From the cell containing the given text, extract its center point as (x, y) coordinate. 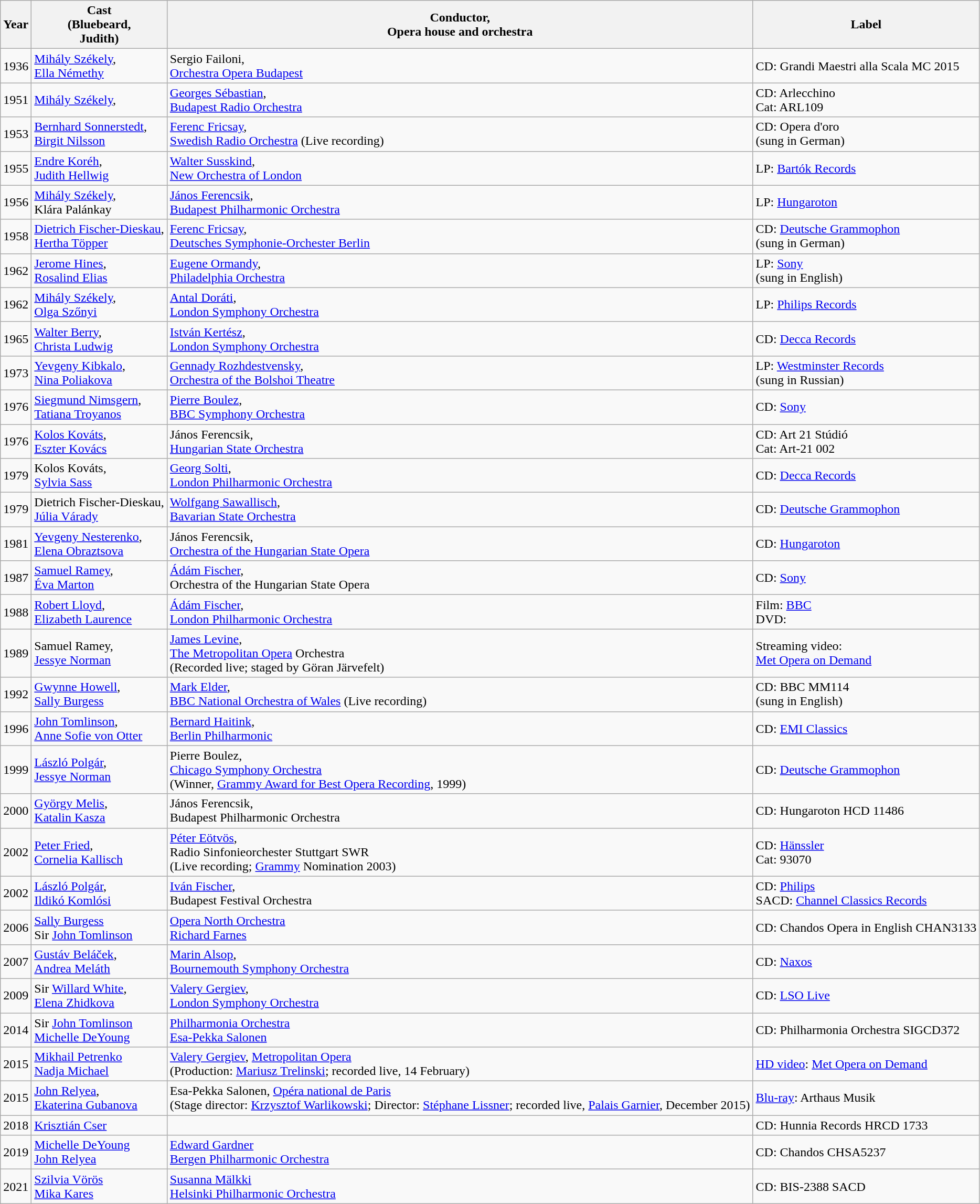
Pierre Boulez,BBC Symphony Orchestra (460, 407)
Gennady Rozhdestvensky,Orchestra of the Bolshoi Theatre (460, 372)
Label (866, 25)
Mihály Székely,Olga Szőnyi (100, 304)
Mihály Székely, (100, 100)
Mihály Székely,Ella Némethy (100, 66)
LP: Westminster Records(sung in Russian) (866, 372)
Ferenc Fricsay,Deutsches Symphonie-Orchester Berlin (460, 236)
Michelle DeYoungJohn Relyea (100, 1152)
LP: Hungaroton (866, 203)
Yevgeny Kibkalo,Nina Poliakova (100, 372)
CD: Naxos (866, 961)
1989 (16, 653)
Ádám Fischer,London Philharmonic Orchestra (460, 612)
János Ferencsik,Hungarian State Orchestra (460, 441)
Robert Lloyd,Elizabeth Laurence (100, 612)
CD: Opera d'oro(sung in German) (866, 134)
LP: Sony(sung in English) (866, 271)
Péter Eötvös,Radio Sinfonieorchester Stuttgart SWR(Live recording; Grammy Nomination 2003) (460, 852)
László Polgár,Ildikó Komlósi (100, 893)
Conductor,Opera house and orchestra (460, 25)
Mark Elder,BBC National Orchestra of Wales (Live recording) (460, 695)
CD: Hungaroton (866, 544)
Endre Koréh,Judith Hellwig (100, 168)
Philharmonia OrchestraEsa-Pekka Salonen (460, 1029)
1936 (16, 66)
Kolos Kováts,Eszter Kovács (100, 441)
Bernhard Sonnerstedt,Birgit Nilsson (100, 134)
1992 (16, 695)
Georges Sébastian,Budapest Radio Orchestra (460, 100)
Walter Berry,Christa Ludwig (100, 339)
Mihály Székely,Klára Palánkay (100, 203)
CD: PhilipsSACD: Channel Classics Records (866, 893)
CD: BIS-2388 SACD (866, 1187)
CD: ArlecchinoCat: ARL109 (866, 100)
Samuel Ramey,Jessye Norman (100, 653)
Peter Fried,Cornelia Kallisch (100, 852)
Walter Susskind,New Orchestra of London (460, 168)
Wolfgang Sawallisch,Bavarian State Orchestra (460, 510)
Streaming video:Met Opera on Demand (866, 653)
LP: Philips Records (866, 304)
Edward GardnerBergen Philharmonic Orchestra (460, 1152)
2019 (16, 1152)
Jerome Hines,Rosalind Elias (100, 271)
Bernard Haitink,Berlin Philharmonic (460, 728)
Sir Willard White,Elena Zhidkova (100, 996)
CD: HänsslerCat: 93070 (866, 852)
1996 (16, 728)
Antal Doráti,London Symphony Orchestra (460, 304)
György Melis,Katalin Kasza (100, 811)
2018 (16, 1125)
HD video: Met Opera on Demand (866, 1064)
James Levine,The Metropolitan Opera Orchestra(Recorded live; staged by Göran Järvefelt) (460, 653)
CD: LSO Live (866, 996)
Dietrich Fischer-Dieskau,Júlia Várady (100, 510)
Samuel Ramey,Éva Marton (100, 578)
2006 (16, 928)
Yevgeny Nesterenko,Elena Obraztsova (100, 544)
1951 (16, 100)
1956 (16, 203)
Blu-ray: Arthaus Musik (866, 1099)
János Ferencsik,Orchestra of the Hungarian State Opera (460, 544)
Cast(Bluebeard,Judith) (100, 25)
Eugene Ormandy,Philadelphia Orchestra (460, 271)
1988 (16, 612)
John Tomlinson,Anne Sofie von Otter (100, 728)
2009 (16, 996)
CD: EMI Classics (866, 728)
2007 (16, 961)
Susanna MälkkiHelsinki Philharmonic Orchestra (460, 1187)
Mikhail PetrenkoNadja Michael (100, 1064)
Gustáv Beláček,Andrea Meláth (100, 961)
1999 (16, 770)
1965 (16, 339)
LP: Bartók Records (866, 168)
1981 (16, 544)
Sir John TomlinsonMichelle DeYoung (100, 1029)
Georg Solti,London Philharmonic Orchestra (460, 475)
Film: BBCDVD: (866, 612)
1958 (16, 236)
CD: Philharmonia Orchestra SIGCD372 (866, 1029)
Kolos Kováts,Sylvia Sass (100, 475)
1955 (16, 168)
2021 (16, 1187)
1953 (16, 134)
CD: Chandos Opera in English CHAN3133 (866, 928)
CD: Hungaroton HCD 11486 (866, 811)
Valery Gergiev, Metropolitan Opera(Production: Mariusz Trelinski; recorded live, 14 February) (460, 1064)
Ádám Fischer,Orchestra of the Hungarian State Opera (460, 578)
Krisztián Cser (100, 1125)
László Polgár,Jessye Norman (100, 770)
Opera North OrchestraRichard Farnes (460, 928)
1987 (16, 578)
Pierre Boulez,Chicago Symphony Orchestra(Winner, Grammy Award for Best Opera Recording, 1999) (460, 770)
CD: Deutsche Grammophon(sung in German) (866, 236)
Year (16, 25)
2000 (16, 811)
1973 (16, 372)
Gwynne Howell,Sally Burgess (100, 695)
2014 (16, 1029)
István Kertész,London Symphony Orchestra (460, 339)
Szilvia VörösMika Kares (100, 1187)
Marin Alsop,Bournemouth Symphony Orchestra (460, 961)
CD: Chandos CHSA5237 (866, 1152)
Dietrich Fischer-Dieskau,Hertha Töpper (100, 236)
Sergio Failoni,Orchestra Opera Budapest (460, 66)
CD: Art 21 StúdióCat: Art-21 002 (866, 441)
Ferenc Fricsay,Swedish Radio Orchestra (Live recording) (460, 134)
CD: BBC MM114(sung in English) (866, 695)
Sally BurgessSir John Tomlinson (100, 928)
Iván Fischer,Budapest Festival Orchestra (460, 893)
John Relyea,Ekaterina Gubanova (100, 1099)
CD: Hunnia Records HRCD 1733 (866, 1125)
Valery Gergiev,London Symphony Orchestra (460, 996)
Siegmund Nimsgern,Tatiana Troyanos (100, 407)
CD: Grandi Maestri alla Scala MC 2015 (866, 66)
